Extract the [X, Y] coordinate from the center of the cell holding the provided text.  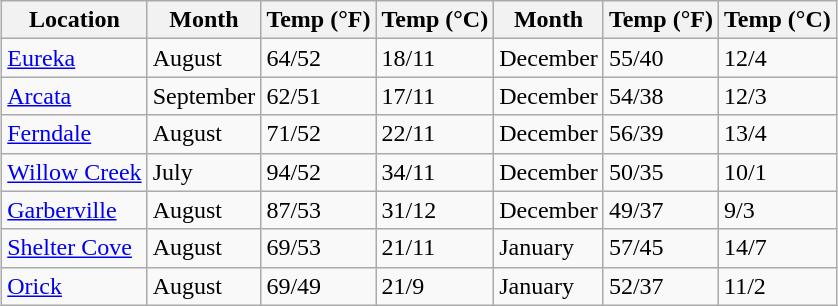
17/11 [435, 96]
14/7 [777, 248]
September [204, 96]
54/38 [660, 96]
10/1 [777, 172]
31/12 [435, 210]
12/3 [777, 96]
55/40 [660, 58]
50/35 [660, 172]
Location [74, 20]
21/9 [435, 286]
Ferndale [74, 134]
9/3 [777, 210]
11/2 [777, 286]
22/11 [435, 134]
69/53 [318, 248]
64/52 [318, 58]
13/4 [777, 134]
52/37 [660, 286]
Orick [74, 286]
71/52 [318, 134]
Eureka [74, 58]
62/51 [318, 96]
94/52 [318, 172]
Shelter Cove [74, 248]
49/37 [660, 210]
21/11 [435, 248]
87/53 [318, 210]
Arcata [74, 96]
July [204, 172]
Willow Creek [74, 172]
56/39 [660, 134]
Garberville [74, 210]
69/49 [318, 286]
57/45 [660, 248]
12/4 [777, 58]
18/11 [435, 58]
34/11 [435, 172]
